From the cell containing the given text, extract its center point as [x, y] coordinate. 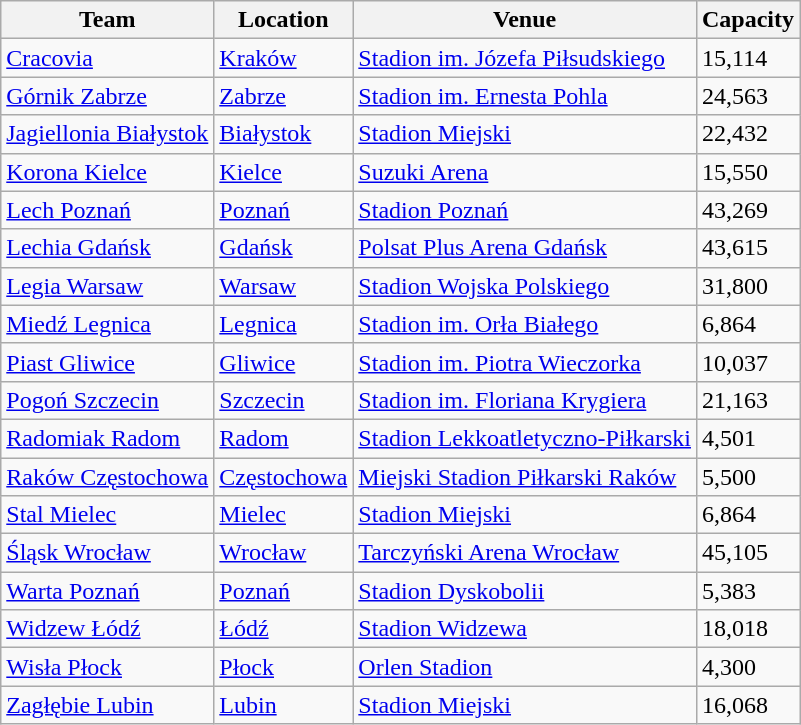
Lechia Gdańsk [108, 248]
Gliwice [284, 362]
Legnica [284, 324]
43,615 [748, 248]
18,018 [748, 629]
5,383 [748, 591]
Orlen Stadion [525, 667]
Radom [284, 438]
15,114 [748, 58]
Stadion Poznań [525, 210]
45,105 [748, 553]
Widzew Łódź [108, 629]
Gdańsk [284, 248]
Stadion im. Józefa Piłsudskiego [525, 58]
Stadion Dyskobolii [525, 591]
Venue [525, 20]
Capacity [748, 20]
24,563 [748, 96]
Stadion im. Piotra Wieczorka [525, 362]
Tarczyński Arena Wrocław [525, 553]
Polsat Plus Arena Gdańsk [525, 248]
Kielce [284, 172]
Mielec [284, 515]
Warsaw [284, 286]
Legia Warsaw [108, 286]
Stadion Lekkoatletyczno-Piłkarski [525, 438]
Górnik Zabrze [108, 96]
Łódź [284, 629]
Stadion im. Orła Białego [525, 324]
4,501 [748, 438]
15,550 [748, 172]
22,432 [748, 134]
Zagłębie Lubin [108, 705]
31,800 [748, 286]
Pogoń Szczecin [108, 400]
16,068 [748, 705]
Miejski Stadion Piłkarski Raków [525, 477]
Stadion im. Floriana Krygiera [525, 400]
Stadion Widzewa [525, 629]
Częstochowa [284, 477]
Stadion im. Ernesta Pohla [525, 96]
Piast Gliwice [108, 362]
43,269 [748, 210]
21,163 [748, 400]
Lech Poznań [108, 210]
Team [108, 20]
Cracovia [108, 58]
Szczecin [284, 400]
Stadion Wojska Polskiego [525, 286]
Jagiellonia Białystok [108, 134]
4,300 [748, 667]
Radomiak Radom [108, 438]
Płock [284, 667]
Zabrze [284, 96]
Raków Częstochowa [108, 477]
Korona Kielce [108, 172]
Białystok [284, 134]
10,037 [748, 362]
5,500 [748, 477]
Suzuki Arena [525, 172]
Lubin [284, 705]
Warta Poznań [108, 591]
Kraków [284, 58]
Location [284, 20]
Wrocław [284, 553]
Miedź Legnica [108, 324]
Śląsk Wrocław [108, 553]
Stal Mielec [108, 515]
Wisła Płock [108, 667]
